Extract the [X, Y] coordinate from the center of the cell holding the provided text.  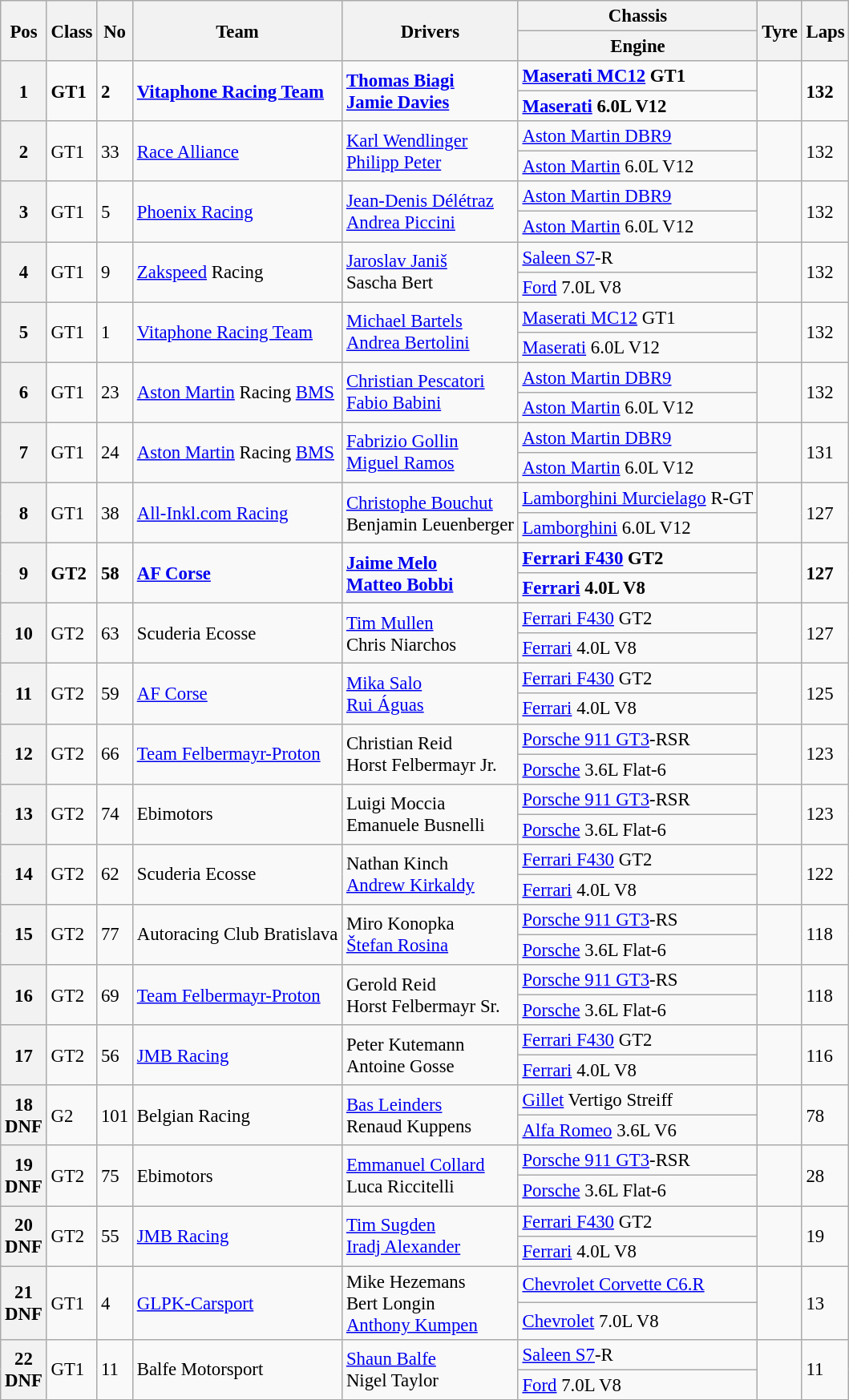
3 [24, 212]
62 [115, 875]
Balfe Motorsport [237, 1369]
18DNF [24, 1116]
131 [826, 452]
63 [115, 633]
22DNF [24, 1369]
Gillet Vertigo Streiff [638, 1100]
Chassis [638, 16]
58 [115, 574]
78 [826, 1116]
125 [826, 694]
Shaun Balfe Nigel Taylor [431, 1369]
75 [115, 1176]
59 [115, 694]
Nathan Kinch Andrew Kirkaldy [431, 875]
Pos [24, 30]
Emmanuel Collard Luca Riccitelli [431, 1176]
Mika Salo Rui Águas [431, 694]
Gerold Reid Horst Felbermayr Sr. [431, 995]
55 [115, 1236]
Chevrolet 7.0L V8 [638, 1321]
21DNF [24, 1303]
16 [24, 995]
56 [115, 1055]
Belgian Racing [237, 1116]
24 [115, 452]
6 [24, 393]
Engine [638, 46]
Christian Reid Horst Felbermayr Jr. [431, 753]
38 [115, 513]
Christophe Bouchut Benjamin Leuenberger [431, 513]
Luigi Moccia Emanuele Busnelli [431, 814]
Team [237, 30]
20DNF [24, 1236]
Fabrizio Gollin Miguel Ramos [431, 452]
Mike Hezemans Bert Longin Anthony Kumpen [431, 1303]
Miro Konopka Štefan Rosina [431, 934]
Laps [826, 30]
Alfa Romeo 3.6L V6 [638, 1131]
Lamborghini Murcielago R-GT [638, 498]
GLPK-Carsport [237, 1303]
G2 [72, 1116]
7 [24, 452]
Phoenix Racing [237, 212]
77 [115, 934]
Chevrolet Corvette C6.R [638, 1285]
122 [826, 875]
No [115, 30]
69 [115, 995]
Class [72, 30]
Tim Sugden Iradj Alexander [431, 1236]
Zakspeed Racing [237, 272]
19 [826, 1236]
74 [115, 814]
10 [24, 633]
Michael Bartels Andrea Bertolini [431, 332]
17 [24, 1055]
23 [115, 393]
Christian Pescatori Fabio Babini [431, 393]
66 [115, 753]
101 [115, 1116]
15 [24, 934]
Bas Leinders Renaud Kuppens [431, 1116]
Lamborghini 6.0L V12 [638, 528]
Race Alliance [237, 151]
Jaroslav Janiš Sascha Bert [431, 272]
Jean-Denis Délétraz Andrea Piccini [431, 212]
Autoracing Club Bratislava [237, 934]
Peter Kutemann Antoine Gosse [431, 1055]
Tyre [779, 30]
19DNF [24, 1176]
14 [24, 875]
Jaime Melo Matteo Bobbi [431, 574]
Drivers [431, 30]
12 [24, 753]
33 [115, 151]
Tim Mullen Chris Niarchos [431, 633]
All-Inkl.com Racing [237, 513]
28 [826, 1176]
116 [826, 1055]
8 [24, 513]
Karl Wendlinger Philipp Peter [431, 151]
Thomas Biagi Jamie Davies [431, 91]
